Return the (x, y) coordinate for the center point of the cell that contains the specified text.  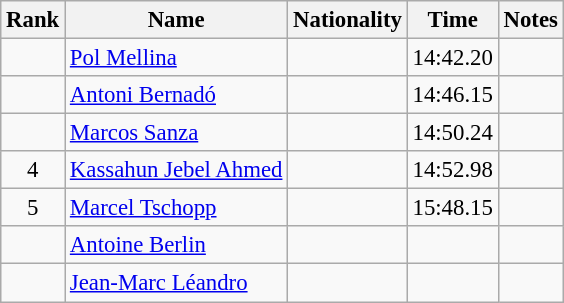
Jean-Marc Léandro (176, 283)
Marcel Tschopp (176, 208)
14:50.24 (452, 133)
14:46.15 (452, 95)
14:42.20 (452, 58)
Time (452, 20)
14:52.98 (452, 170)
Antoni Bernadó (176, 95)
Nationality (348, 20)
Name (176, 20)
Antoine Berlin (176, 245)
15:48.15 (452, 208)
Marcos Sanza (176, 133)
5 (33, 208)
Notes (530, 20)
Pol Mellina (176, 58)
Rank (33, 20)
4 (33, 170)
Kassahun Jebel Ahmed (176, 170)
